Identify which cell holds the provided text, then report its (x, y) central coordinate. 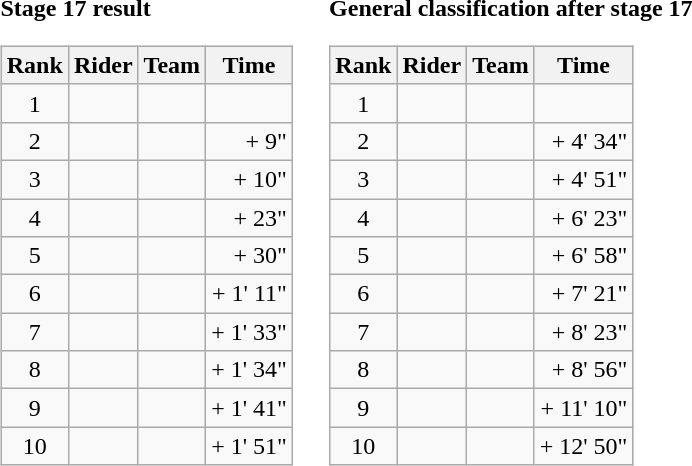
+ 4' 34" (584, 141)
+ 4' 51" (584, 179)
+ 6' 58" (584, 256)
+ 10" (250, 179)
+ 1' 11" (250, 294)
+ 6' 23" (584, 217)
+ 30" (250, 256)
+ 8' 23" (584, 332)
+ 9" (250, 141)
+ 1' 33" (250, 332)
+ 11' 10" (584, 408)
+ 1' 34" (250, 370)
+ 12' 50" (584, 446)
+ 8' 56" (584, 370)
+ 1' 41" (250, 408)
+ 7' 21" (584, 294)
+ 1' 51" (250, 446)
+ 23" (250, 217)
